Pinpoint the cell where the given text exists, returning its (x, y) midpoint coordinate. 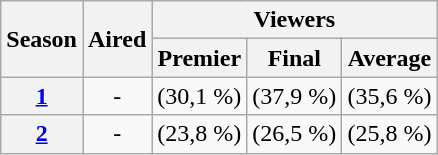
1 (42, 96)
(37,9 %) (294, 96)
Season (42, 39)
(23,8 %) (200, 134)
(30,1 %) (200, 96)
2 (42, 134)
(25,8 %) (390, 134)
Premier (200, 58)
Final (294, 58)
(35,6 %) (390, 96)
Average (390, 58)
Viewers (294, 20)
Aired (116, 39)
(26,5 %) (294, 134)
